Search for the cell housing the specified text and yield its [x, y] center coordinate. 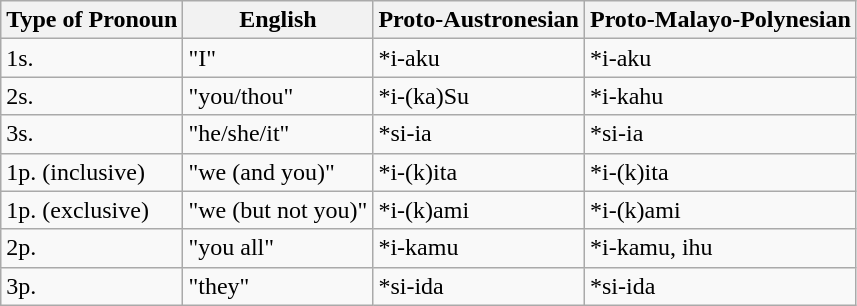
Type of Pronoun [92, 20]
2s. [92, 96]
*i-kamu, ihu [720, 248]
"you all" [278, 248]
"we (but not you)" [278, 210]
1s. [92, 58]
"we (and you)" [278, 172]
*i-kahu [720, 96]
2p. [92, 248]
*i-(ka)Su [479, 96]
1p. (exclusive) [92, 210]
"they" [278, 286]
3p. [92, 286]
"I" [278, 58]
English [278, 20]
"you/thou" [278, 96]
"he/she/it" [278, 134]
3s. [92, 134]
1p. (inclusive) [92, 172]
Proto-Malayo-Polynesian [720, 20]
*i-kamu [479, 248]
Proto-Austronesian [479, 20]
